Find where the given text appears and provide that cell's center as (x, y) coordinate. 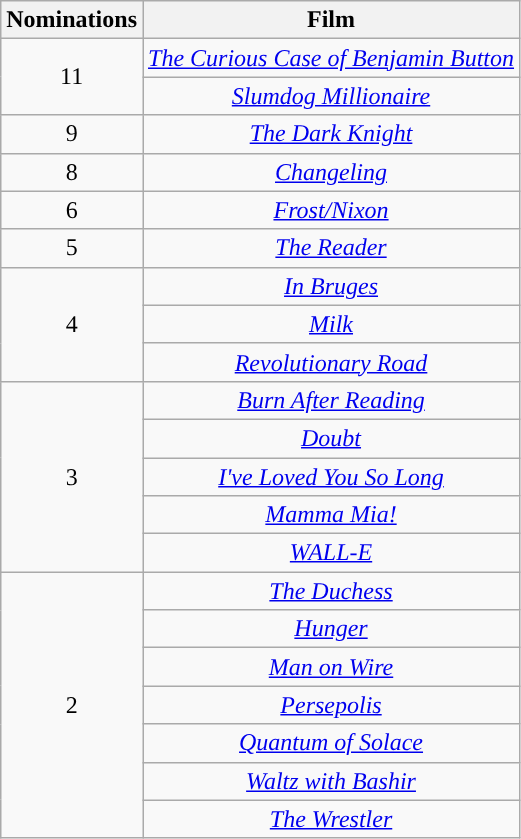
3 (72, 476)
The Curious Case of Benjamin Button (330, 58)
The Reader (330, 248)
Film (330, 20)
Waltz with Bashir (330, 781)
9 (72, 134)
6 (72, 210)
Changeling (330, 172)
Nominations (72, 20)
Frost/Nixon (330, 210)
In Bruges (330, 286)
Mamma Mia! (330, 515)
I've Loved You So Long (330, 477)
WALL-E (330, 553)
The Duchess (330, 591)
Burn After Reading (330, 400)
Man on Wire (330, 667)
5 (72, 248)
The Dark Knight (330, 134)
Milk (330, 324)
8 (72, 172)
11 (72, 77)
Persepolis (330, 705)
2 (72, 705)
Revolutionary Road (330, 362)
Doubt (330, 438)
Slumdog Millionaire (330, 96)
Hunger (330, 629)
Quantum of Solace (330, 743)
4 (72, 324)
The Wrestler (330, 819)
